From the cell containing the given text, extract its center point as (X, Y) coordinate. 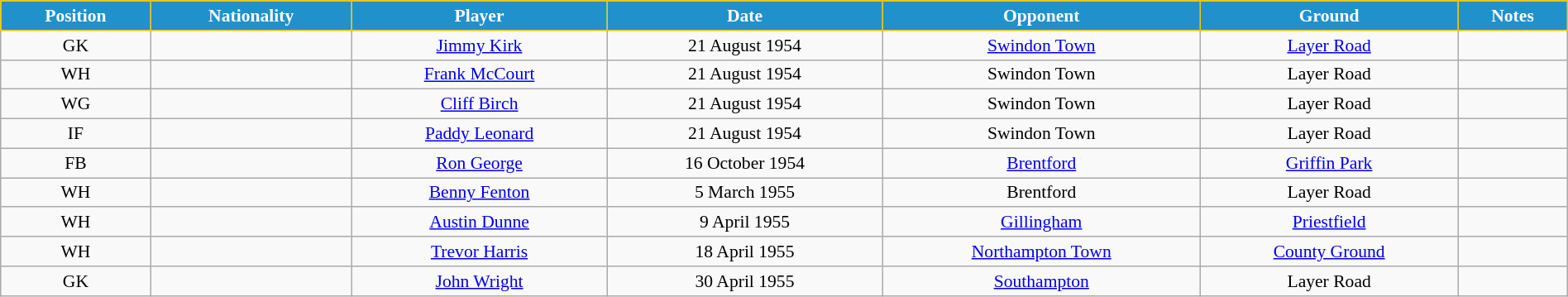
WG (76, 104)
County Ground (1328, 251)
Nationality (251, 16)
Notes (1513, 16)
Griffin Park (1328, 163)
16 October 1954 (744, 163)
IF (76, 134)
Ground (1328, 16)
Southampton (1041, 281)
5 March 1955 (744, 193)
Position (76, 16)
Austin Dunne (480, 223)
Gillingham (1041, 223)
FB (76, 163)
Northampton Town (1041, 251)
Benny Fenton (480, 193)
9 April 1955 (744, 223)
John Wright (480, 281)
Date (744, 16)
Opponent (1041, 16)
Trevor Harris (480, 251)
30 April 1955 (744, 281)
Paddy Leonard (480, 134)
Ron George (480, 163)
Frank McCourt (480, 74)
18 April 1955 (744, 251)
Priestfield (1328, 223)
Player (480, 16)
Cliff Birch (480, 104)
Jimmy Kirk (480, 46)
